From the cell containing the given text, extract its center point as (x, y) coordinate. 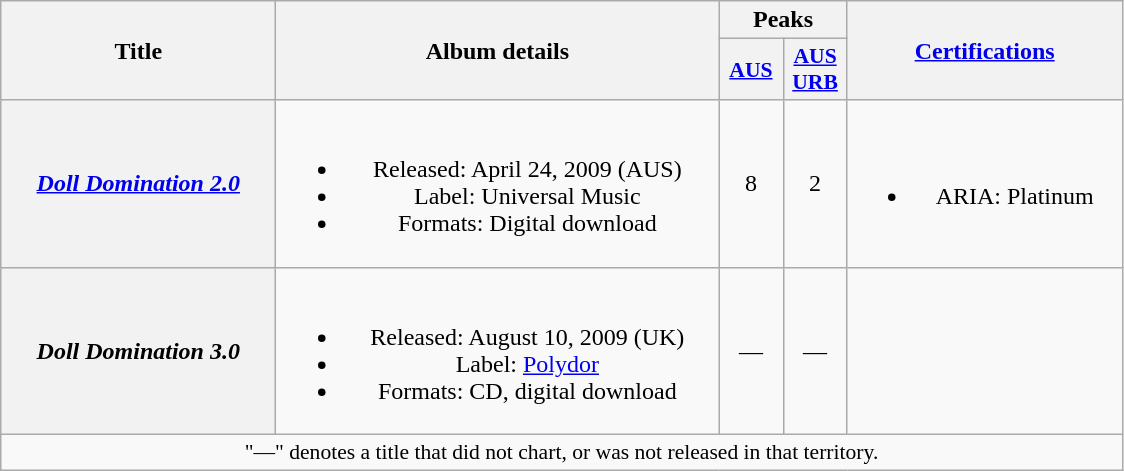
ARIA: Platinum (984, 184)
AUSURB (815, 70)
"—" denotes a title that did not chart, or was not released in that territory. (562, 452)
Title (138, 50)
AUS (751, 70)
Album details (498, 50)
Released: April 24, 2009 (AUS)Label: Universal MusicFormats: Digital download (498, 184)
Peaks (783, 20)
Doll Domination 3.0 (138, 350)
2 (815, 184)
Released: August 10, 2009 (UK)Label: PolydorFormats: CD, digital download (498, 350)
Doll Domination 2.0 (138, 184)
Certifications (984, 50)
8 (751, 184)
